Locate the cell with the specified text and output its (x, y) center coordinate. 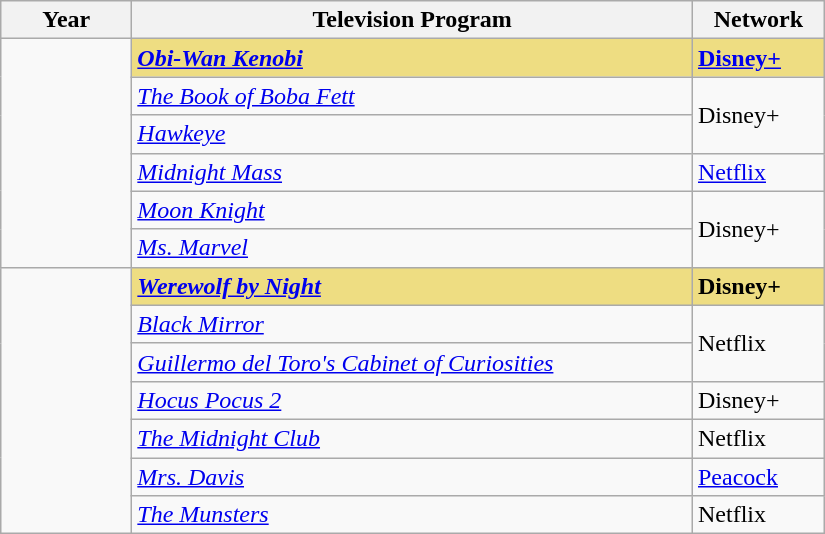
The Munsters (412, 515)
Moon Knight (412, 210)
Year (66, 20)
Peacock (758, 477)
Television Program (412, 20)
Hocus Pocus 2 (412, 400)
Guillermo del Toro's Cabinet of Curiosities (412, 362)
Midnight Mass (412, 172)
Mrs. Davis (412, 477)
Network (758, 20)
Werewolf by Night (412, 286)
Hawkeye (412, 134)
Ms. Marvel (412, 248)
Obi-Wan Kenobi (412, 58)
Black Mirror (412, 324)
The Midnight Club (412, 438)
The Book of Boba Fett (412, 96)
